For the text-containing cell, return its midpoint in [X, Y] coordinate format. 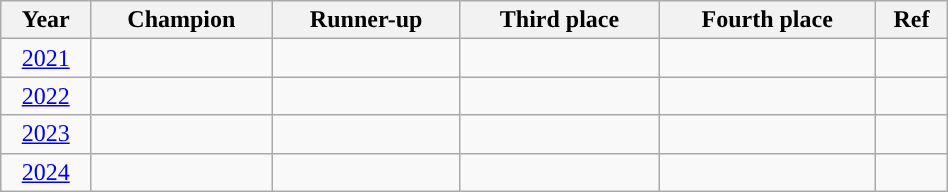
Champion [182, 20]
2022 [46, 96]
Runner-up [366, 20]
Year [46, 20]
Third place [560, 20]
Ref [912, 20]
2023 [46, 134]
Fourth place [768, 20]
2024 [46, 172]
2021 [46, 58]
